Capture the cell that displays the provided text and extract its (X, Y) central coordinate. 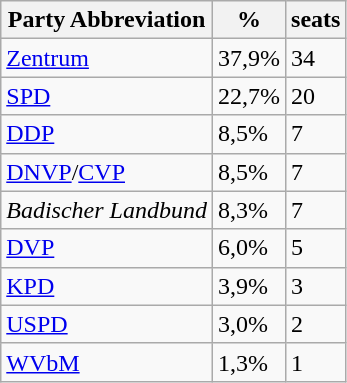
5 (316, 248)
1,3% (248, 362)
1 (316, 362)
USPD (107, 324)
DDP (107, 134)
seats (316, 20)
SPD (107, 96)
DNVP/CVP (107, 172)
34 (316, 58)
6,0% (248, 248)
Party Abbreviation (107, 20)
WVbM (107, 362)
Zentrum (107, 58)
DVP (107, 248)
20 (316, 96)
2 (316, 324)
8,3% (248, 210)
% (248, 20)
3,0% (248, 324)
Badischer Landbund (107, 210)
37,9% (248, 58)
22,7% (248, 96)
3,9% (248, 286)
3 (316, 286)
KPD (107, 286)
